Return the (x, y) coordinate for the center point of the cell that contains the specified text.  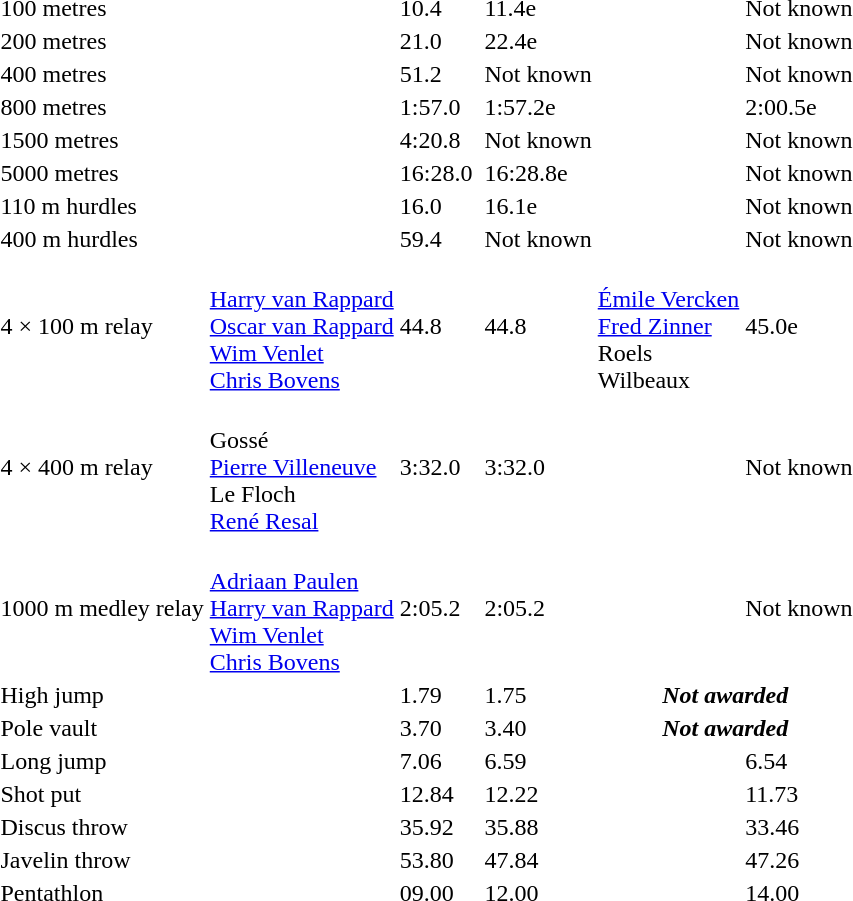
21.0 (436, 41)
47.84 (538, 860)
16.0 (436, 206)
7.06 (436, 761)
16.1e (538, 206)
35.92 (436, 827)
22.4e (538, 41)
1.79 (436, 695)
51.2 (436, 74)
Harry van RappardOscar van RappardWim VenletChris Bovens (302, 326)
1:57.2e (538, 107)
35.88 (538, 827)
12.22 (538, 794)
53.80 (436, 860)
GosséPierre VilleneuveLe FlochRené Resal (302, 467)
Émile VerckenFred ZinnerRoelsWilbeaux (668, 326)
3.70 (436, 728)
6.59 (538, 761)
16:28.0 (436, 173)
12.84 (436, 794)
3.40 (538, 728)
1.75 (538, 695)
1:57.0 (436, 107)
59.4 (436, 239)
4:20.8 (436, 140)
16:28.8e (538, 173)
Adriaan PaulenHarry van RappardWim VenletChris Bovens (302, 608)
